For the text-containing cell, return its midpoint in [x, y] coordinate format. 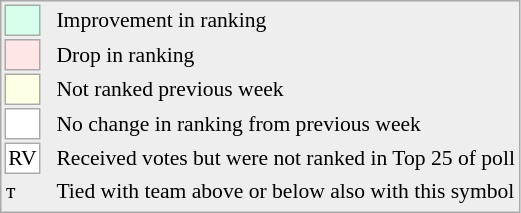
Not ranked previous week [286, 90]
Improvement in ranking [286, 20]
Drop in ranking [286, 55]
RV [22, 158]
Received votes but were not ranked in Top 25 of poll [286, 158]
No change in ranking from previous week [286, 124]
т [22, 191]
Tied with team above or below also with this symbol [286, 191]
